Output the [X, Y] coordinate of the center of the cell containing the given text.  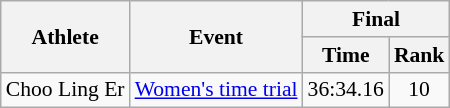
36:34.16 [346, 90]
Athlete [66, 36]
Time [346, 55]
Choo Ling Er [66, 90]
Women's time trial [216, 90]
Event [216, 36]
10 [420, 90]
Final [376, 19]
Rank [420, 55]
